Find where the given text appears and provide that cell's center as (X, Y) coordinate. 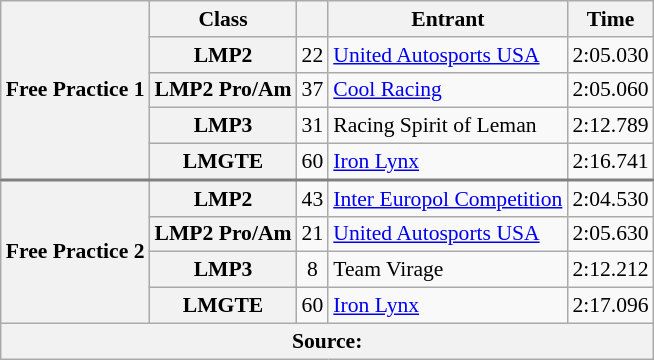
8 (313, 270)
Source: (328, 341)
2:17.096 (610, 306)
2:05.630 (610, 234)
2:12.789 (610, 126)
22 (313, 55)
31 (313, 126)
21 (313, 234)
Entrant (448, 19)
43 (313, 198)
2:12.212 (610, 270)
Cool Racing (448, 90)
Free Practice 1 (76, 90)
Team Virage (448, 270)
2:16.741 (610, 162)
Class (224, 19)
Free Practice 2 (76, 252)
2:05.060 (610, 90)
Time (610, 19)
2:05.030 (610, 55)
2:04.530 (610, 198)
37 (313, 90)
Racing Spirit of Leman (448, 126)
Inter Europol Competition (448, 198)
